Extract the (x, y) coordinate from the center of the cell holding the provided text.  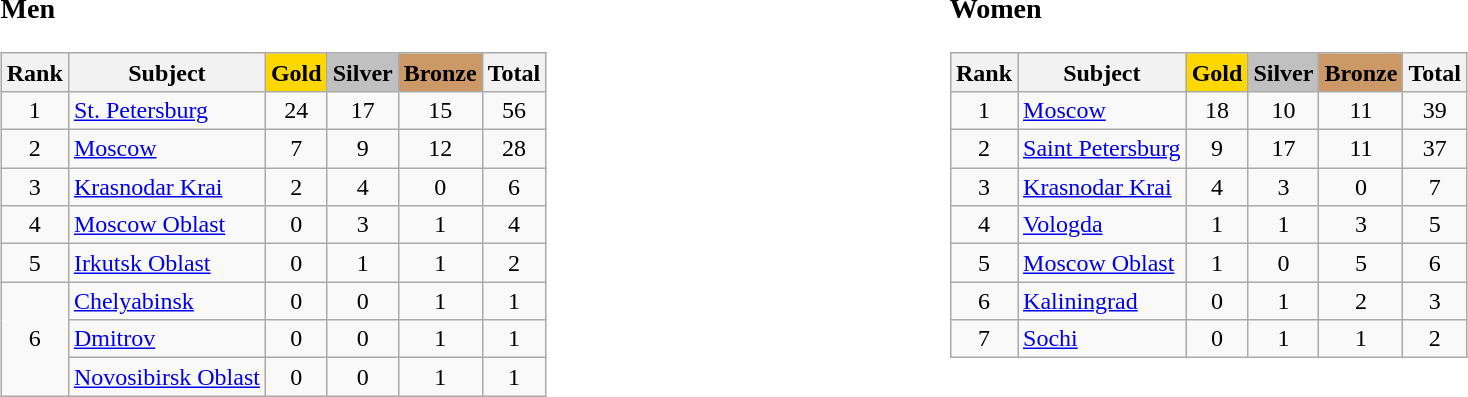
37 (1435, 149)
56 (514, 110)
Dmitrov (166, 339)
39 (1435, 110)
10 (1284, 110)
Irkutsk Oblast (166, 263)
18 (1217, 110)
24 (296, 110)
12 (440, 149)
28 (514, 149)
Vologda (1102, 225)
Sochi (1102, 339)
Novosibirsk Oblast (166, 377)
Chelyabinsk (166, 301)
Kaliningrad (1102, 301)
15 (440, 110)
Saint Petersburg (1102, 149)
St. Petersburg (166, 110)
